For the text-containing cell, return its midpoint in [X, Y] coordinate format. 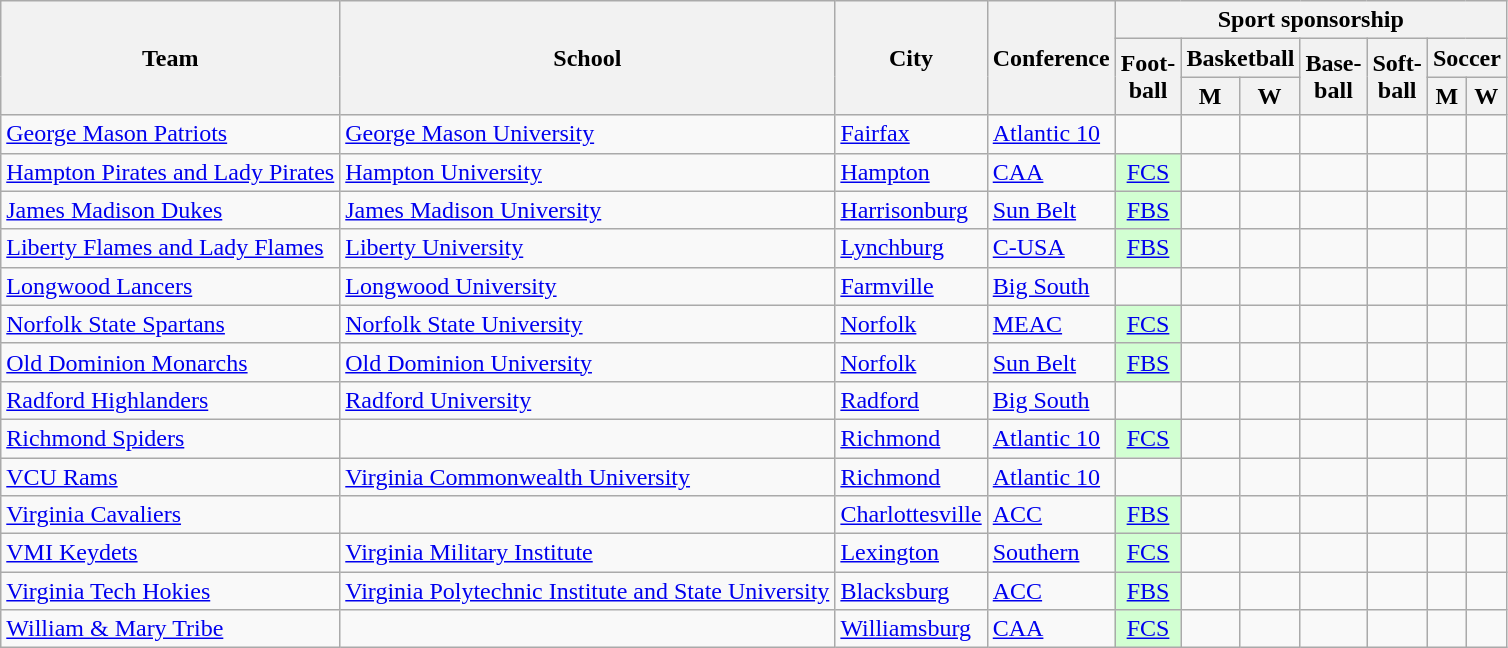
VCU Rams [170, 477]
George Mason Patriots [170, 134]
Hampton [911, 172]
Virginia Military Institute [588, 553]
Foot-ball [1148, 77]
Williamsburg [911, 629]
Team [170, 58]
Basketball [1240, 58]
Hampton Pirates and Lady Pirates [170, 172]
MEAC [1051, 324]
George Mason University [588, 134]
Old Dominion Monarchs [170, 362]
Lynchburg [911, 248]
Farmville [911, 286]
James Madison University [588, 210]
James Madison Dukes [170, 210]
Longwood University [588, 286]
Richmond Spiders [170, 438]
Soft-ball [1397, 77]
Radford University [588, 400]
City [911, 58]
Old Dominion University [588, 362]
Conference [1051, 58]
Sport sponsorship [1310, 20]
Radford Highlanders [170, 400]
Virginia Tech Hokies [170, 591]
Fairfax [911, 134]
Harrisonburg [911, 210]
Charlottesville [911, 515]
Radford [911, 400]
Longwood Lancers [170, 286]
Liberty University [588, 248]
Blacksburg [911, 591]
VMI Keydets [170, 553]
C-USA [1051, 248]
Virginia Cavaliers [170, 515]
Virginia Polytechnic Institute and State University [588, 591]
Norfolk State Spartans [170, 324]
Hampton University [588, 172]
Virginia Commonwealth University [588, 477]
Southern [1051, 553]
Base-ball [1334, 77]
School [588, 58]
Liberty Flames and Lady Flames [170, 248]
Lexington [911, 553]
Norfolk State University [588, 324]
Soccer [1466, 58]
William & Mary Tribe [170, 629]
